Return the [x, y] coordinate for the center point of the cell that contains the specified text.  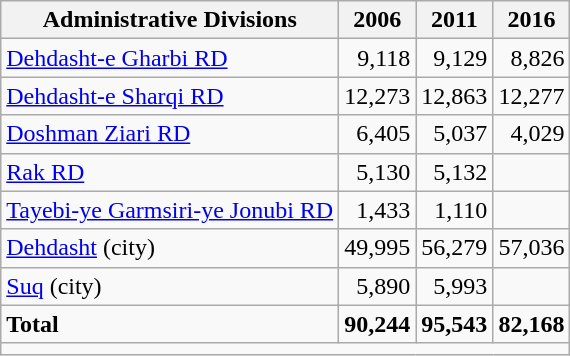
5,890 [378, 286]
56,279 [454, 248]
95,543 [454, 324]
1,110 [454, 210]
2016 [532, 20]
Total [170, 324]
Dehdasht-e Gharbi RD [170, 58]
Rak RD [170, 172]
Doshman Ziari RD [170, 134]
5,993 [454, 286]
1,433 [378, 210]
49,995 [378, 248]
Suq (city) [170, 286]
9,118 [378, 58]
12,863 [454, 96]
90,244 [378, 324]
82,168 [532, 324]
Dehdasht-e Sharqi RD [170, 96]
12,273 [378, 96]
2011 [454, 20]
Administrative Divisions [170, 20]
6,405 [378, 134]
Dehdasht (city) [170, 248]
4,029 [532, 134]
5,130 [378, 172]
5,037 [454, 134]
8,826 [532, 58]
5,132 [454, 172]
2006 [378, 20]
9,129 [454, 58]
57,036 [532, 248]
12,277 [532, 96]
Tayebi-ye Garmsiri-ye Jonubi RD [170, 210]
